Capture the cell that displays the provided text and extract its (x, y) central coordinate. 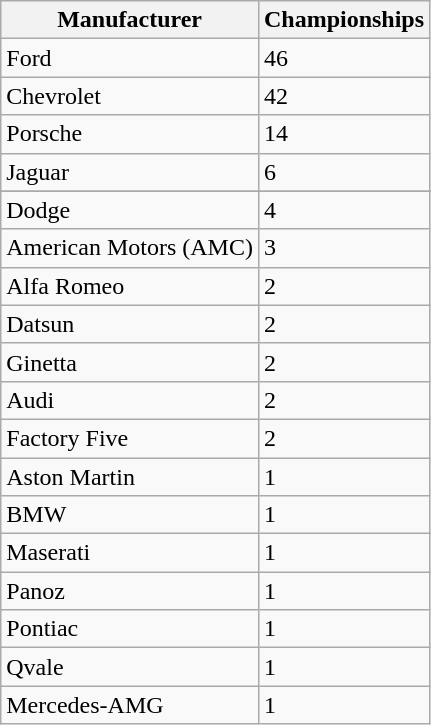
Manufacturer (130, 20)
Qvale (130, 667)
Mercedes-AMG (130, 705)
Panoz (130, 591)
3 (344, 248)
Ginetta (130, 362)
Factory Five (130, 438)
6 (344, 172)
42 (344, 96)
Pontiac (130, 629)
Aston Martin (130, 477)
46 (344, 58)
Chevrolet (130, 96)
American Motors (AMC) (130, 248)
14 (344, 134)
Championships (344, 20)
Ford (130, 58)
Datsun (130, 324)
Audi (130, 400)
Alfa Romeo (130, 286)
Jaguar (130, 172)
BMW (130, 515)
4 (344, 210)
Dodge (130, 210)
Maserati (130, 553)
Porsche (130, 134)
